Detect which cell encompasses the target text, then output its (X, Y) center coordinate. 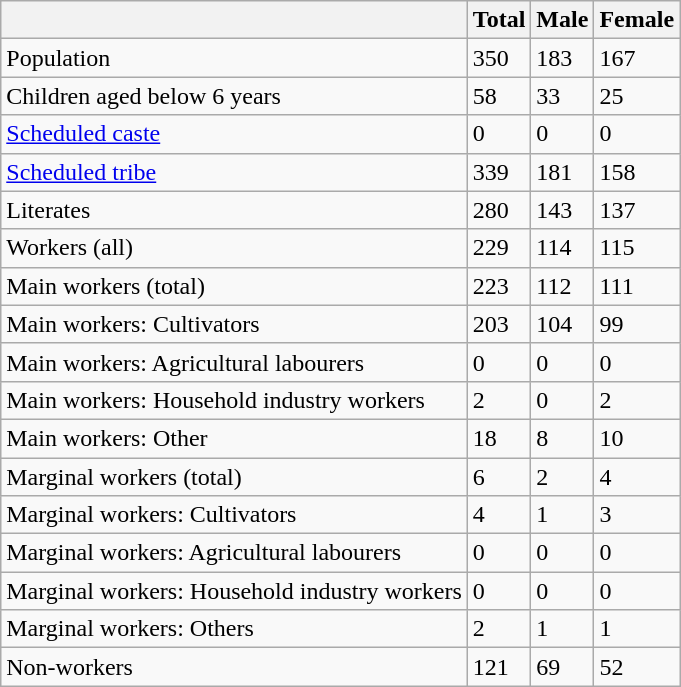
Non-workers (234, 667)
143 (562, 210)
Workers (all) (234, 248)
33 (562, 96)
203 (499, 324)
Main workers: Agricultural labourers (234, 362)
Scheduled tribe (234, 172)
223 (499, 286)
114 (562, 248)
99 (637, 324)
167 (637, 58)
Main workers (total) (234, 286)
Main workers: Other (234, 438)
Marginal workers: Agricultural labourers (234, 553)
Marginal workers: Household industry workers (234, 591)
229 (499, 248)
Literates (234, 210)
Marginal workers: Cultivators (234, 515)
Marginal workers (total) (234, 477)
25 (637, 96)
280 (499, 210)
Marginal workers: Others (234, 629)
181 (562, 172)
137 (637, 210)
Scheduled caste (234, 134)
Male (562, 20)
Main workers: Cultivators (234, 324)
115 (637, 248)
Female (637, 20)
Population (234, 58)
69 (562, 667)
183 (562, 58)
339 (499, 172)
10 (637, 438)
8 (562, 438)
3 (637, 515)
111 (637, 286)
158 (637, 172)
104 (562, 324)
6 (499, 477)
112 (562, 286)
18 (499, 438)
350 (499, 58)
Children aged below 6 years (234, 96)
Main workers: Household industry workers (234, 400)
121 (499, 667)
52 (637, 667)
58 (499, 96)
Total (499, 20)
